Detect which cell encompasses the target text, then output its [x, y] center coordinate. 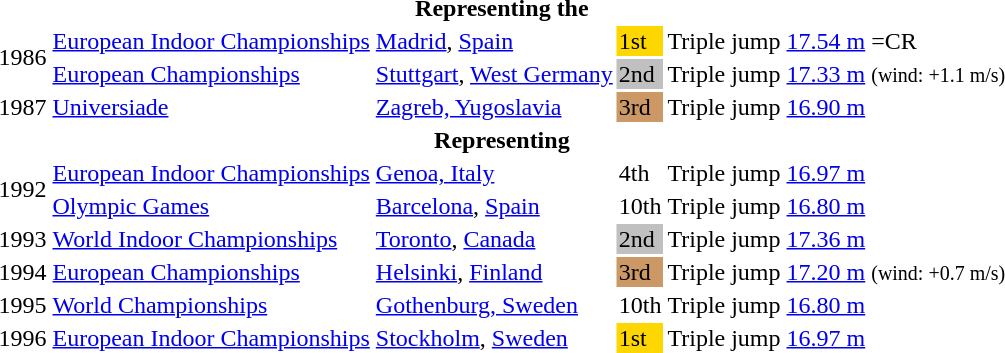
4th [640, 173]
Zagreb, Yugoslavia [494, 107]
World Indoor Championships [211, 239]
Madrid, Spain [494, 41]
Genoa, Italy [494, 173]
Toronto, Canada [494, 239]
World Championships [211, 305]
Gothenburg, Sweden [494, 305]
Stockholm, Sweden [494, 338]
Barcelona, Spain [494, 206]
Stuttgart, West Germany [494, 74]
Helsinki, Finland [494, 272]
Universiade [211, 107]
Olympic Games [211, 206]
